Pinpoint the cell where the given text exists, returning its [X, Y] midpoint coordinate. 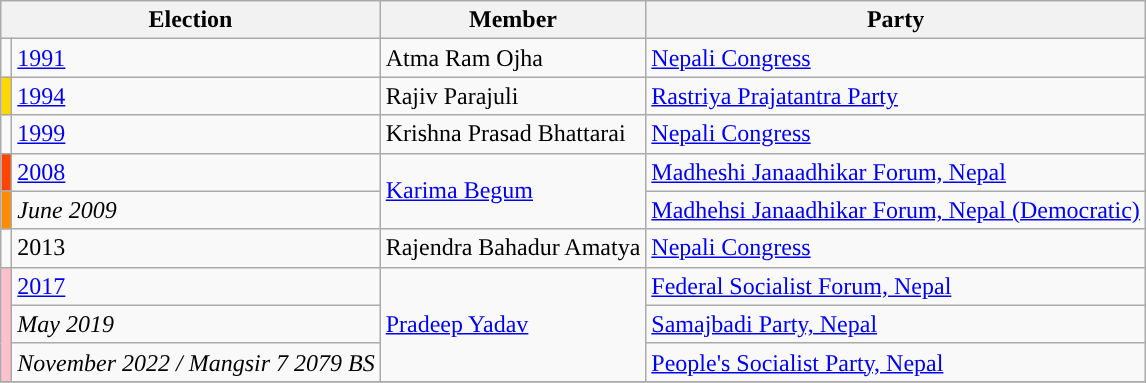
Rajiv Parajuli [513, 96]
2013 [196, 248]
Madhehsi Janaadhikar Forum, Nepal (Democratic) [896, 210]
Samajbadi Party, Nepal [896, 324]
People's Socialist Party, Nepal [896, 362]
Krishna Prasad Bhattarai [513, 134]
Rastriya Prajatantra Party [896, 96]
1999 [196, 134]
Federal Socialist Forum, Nepal [896, 286]
1994 [196, 96]
November 2022 / Mangsir 7 2079 BS [196, 362]
Member [513, 20]
Atma Ram Ojha [513, 58]
Election [190, 20]
2017 [196, 286]
Pradeep Yadav [513, 324]
2008 [196, 172]
June 2009 [196, 210]
May 2019 [196, 324]
Rajendra Bahadur Amatya [513, 248]
Party [896, 20]
1991 [196, 58]
Karima Begum [513, 191]
Madheshi Janaadhikar Forum, Nepal [896, 172]
